Capture the cell that displays the provided text and extract its [X, Y] central coordinate. 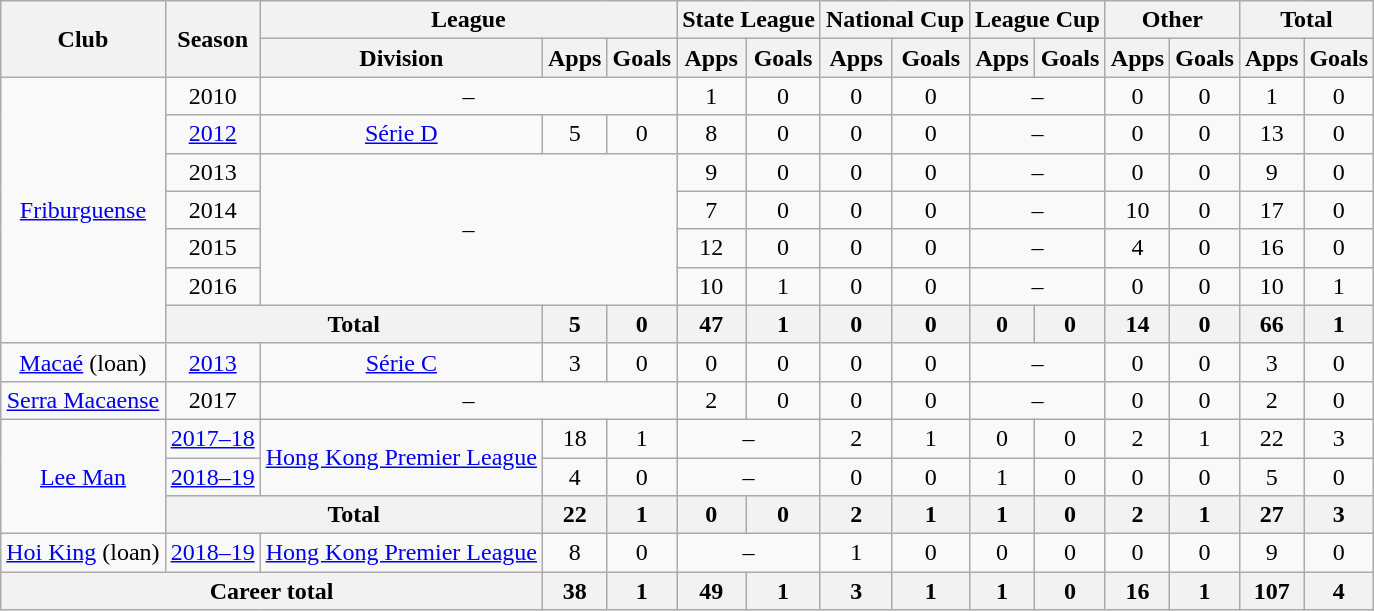
66 [1271, 324]
107 [1271, 591]
2016 [212, 286]
Career total [272, 591]
Lee Man [83, 476]
National Cup [894, 20]
13 [1271, 134]
Club [83, 39]
17 [1271, 210]
2014 [212, 210]
State League [749, 20]
Série D [401, 134]
Other [1172, 20]
2017 [212, 400]
Friburguense [83, 210]
Hoi King (loan) [83, 553]
League Cup [1038, 20]
38 [575, 591]
Macaé (loan) [83, 362]
Division [401, 58]
14 [1137, 324]
7 [712, 210]
49 [712, 591]
2012 [212, 134]
12 [712, 248]
47 [712, 324]
2015 [212, 248]
Série C [401, 362]
2010 [212, 96]
Season [212, 39]
League [468, 20]
Serra Macaense [83, 400]
2017–18 [212, 438]
18 [575, 438]
27 [1271, 515]
